From the cell containing the given text, extract its center point as (x, y) coordinate. 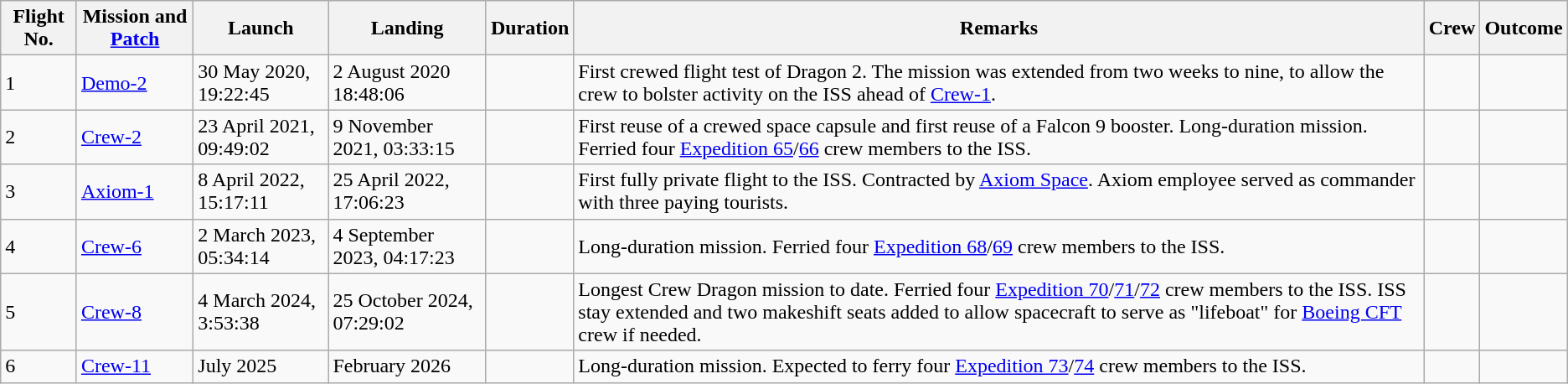
2 August 2020 18:48:06 (407, 82)
3 (39, 191)
Mission and Patch (134, 29)
Duration (529, 29)
23 April 2021, 09:49:02 (261, 138)
Crew-8 (134, 312)
2 (39, 138)
Long-duration mission. Expected to ferry four Expedition 73/74 crew members to the ISS. (998, 366)
Outcome (1524, 29)
July 2025 (261, 366)
1 (39, 82)
Crew-2 (134, 138)
February 2026 (407, 366)
Launch (261, 29)
Axiom-1 (134, 191)
30 May 2020, 19:22:45 (261, 82)
5 (39, 312)
Crew-11 (134, 366)
Crew (1452, 29)
4 September 2023, 04:17:23 (407, 246)
Long-duration mission. Ferried four Expedition 68/69 crew members to the ISS. (998, 246)
9 November 2021, 03:33:15 (407, 138)
Crew-6 (134, 246)
6 (39, 366)
Demo-2 (134, 82)
Landing (407, 29)
2 March 2023, 05:34:14 (261, 246)
25 October 2024, 07:29:02 (407, 312)
Flight No. (39, 29)
8 April 2022, 15:17:11 (261, 191)
4 (39, 246)
First fully private flight to the ISS. Contracted by Axiom Space. Axiom employee served as commander with three paying tourists. (998, 191)
25 April 2022, 17:06:23 (407, 191)
4 March 2024, 3:53:38 (261, 312)
Remarks (998, 29)
